From the cell containing the given text, extract its center point as [x, y] coordinate. 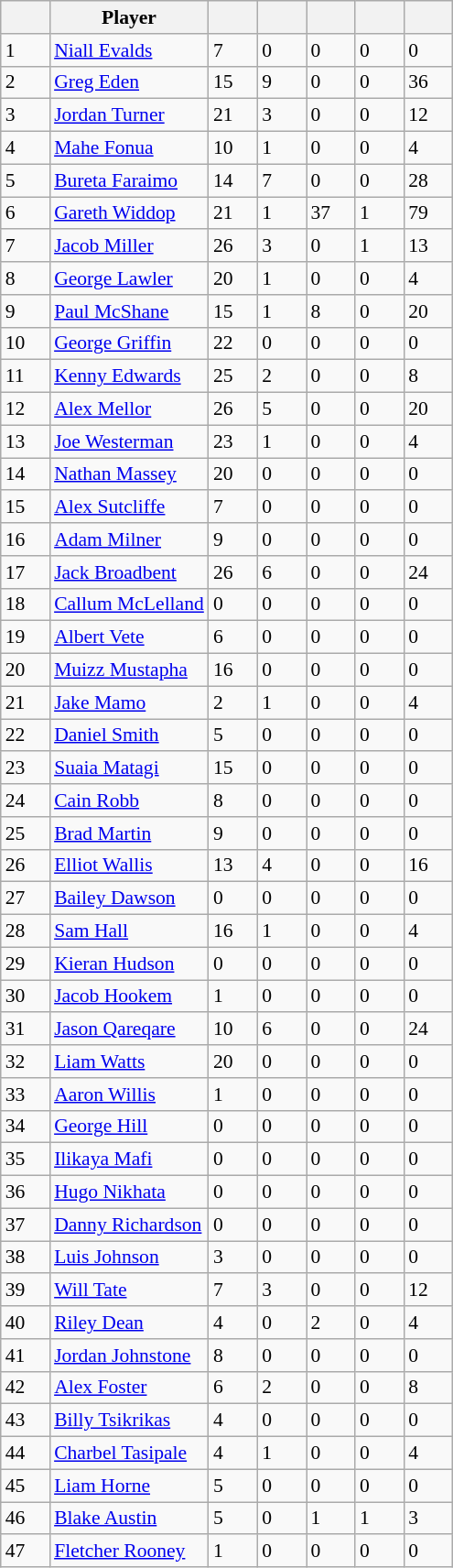
Paul McShane [129, 311]
33 [26, 1094]
Alex Foster [129, 1388]
Bureta Faraimo [129, 180]
Sam Hall [129, 931]
Jake Mamo [129, 702]
Nathan Massey [129, 474]
Charbel Tasipale [129, 1454]
79 [428, 213]
Adam Milner [129, 539]
Riley Dean [129, 1323]
Blake Austin [129, 1519]
43 [26, 1421]
39 [26, 1290]
Liam Watts [129, 1062]
Niall Evalds [129, 50]
Brad Martin [129, 833]
Jacob Miller [129, 246]
Daniel Smith [129, 735]
Liam Horne [129, 1486]
Player [129, 17]
Jordan Turner [129, 115]
Jordan Johnstone [129, 1356]
George Lawler [129, 278]
Hugo Nikhata [129, 1192]
Luis Johnson [129, 1258]
45 [26, 1486]
47 [26, 1552]
Suaia Matagi [129, 768]
George Hill [129, 1127]
27 [26, 898]
41 [26, 1356]
Jack Broadbent [129, 572]
Kieran Hudson [129, 964]
Jason Qareqare [129, 1029]
42 [26, 1388]
40 [26, 1323]
31 [26, 1029]
Alex Mellor [129, 409]
Danny Richardson [129, 1225]
38 [26, 1258]
Billy Tsikrikas [129, 1421]
Mahe Fonua [129, 148]
Greg Eden [129, 82]
30 [26, 996]
29 [26, 964]
Aaron Willis [129, 1094]
Jacob Hookem [129, 996]
35 [26, 1160]
Cain Robb [129, 800]
Muizz Mustapha [129, 670]
Ilikaya Mafi [129, 1160]
George Griffin [129, 343]
Elliot Wallis [129, 866]
17 [26, 572]
32 [26, 1062]
Callum McLelland [129, 604]
Gareth Widdop [129, 213]
19 [26, 637]
Alex Sutcliffe [129, 507]
44 [26, 1454]
46 [26, 1519]
Kenny Edwards [129, 376]
Fletcher Rooney [129, 1552]
Bailey Dawson [129, 898]
Albert Vete [129, 637]
34 [26, 1127]
18 [26, 604]
Joe Westerman [129, 441]
11 [26, 376]
Will Tate [129, 1290]
